Pinpoint the cell where the given text exists, returning its [X, Y] midpoint coordinate. 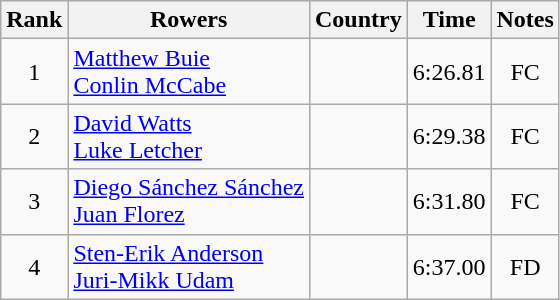
6:26.81 [449, 72]
Matthew BuieConlin McCabe [189, 72]
3 [34, 202]
6:29.38 [449, 136]
2 [34, 136]
1 [34, 72]
6:37.00 [449, 266]
Diego Sánchez SánchezJuan Florez [189, 202]
David WattsLuke Letcher [189, 136]
4 [34, 266]
Rowers [189, 20]
6:31.80 [449, 202]
Sten-Erik AndersonJuri-Mikk Udam [189, 266]
Country [358, 20]
Rank [34, 20]
Time [449, 20]
FD [525, 266]
Notes [525, 20]
